Search for the cell housing the specified text and yield its (X, Y) center coordinate. 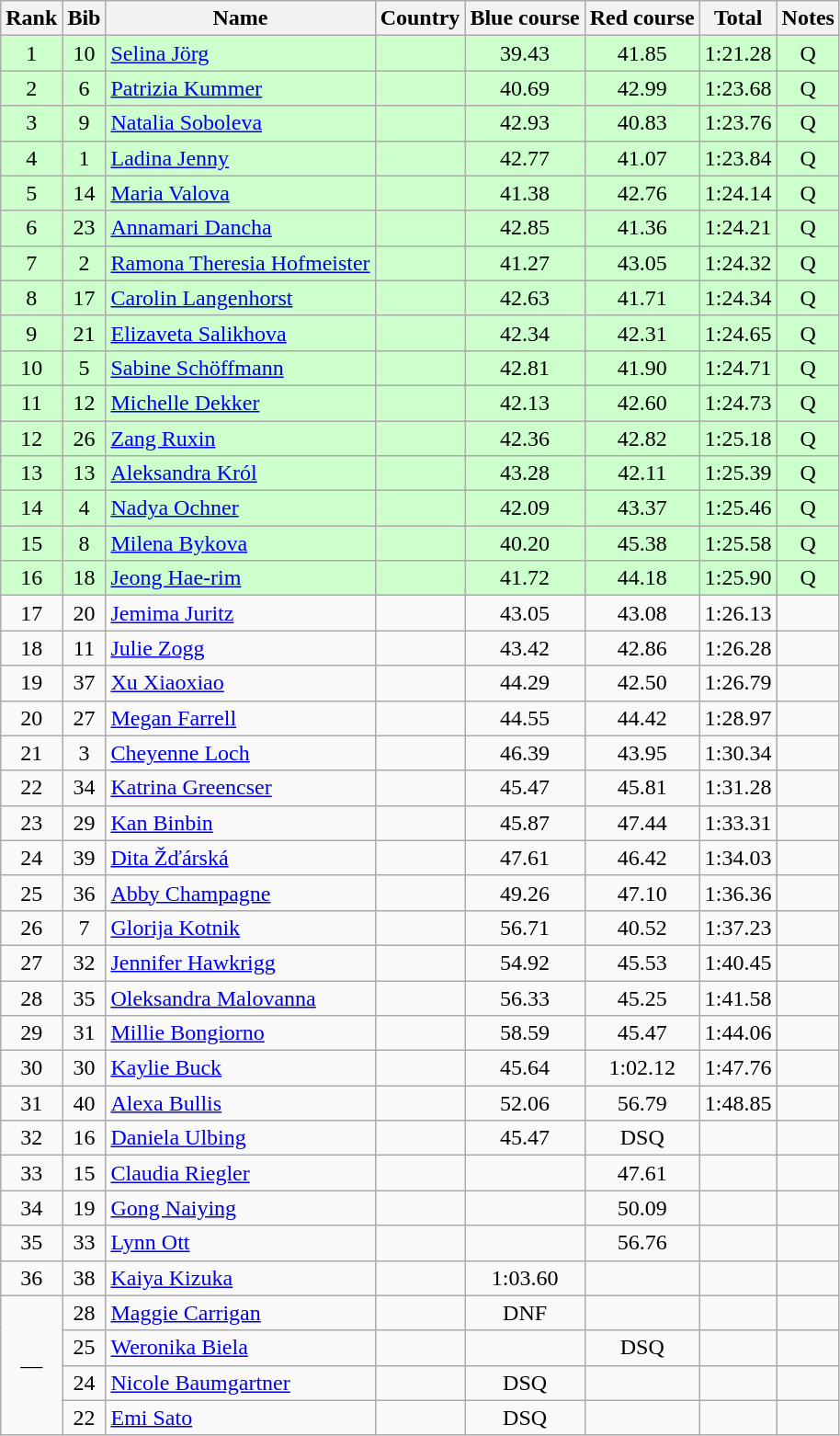
Bib (85, 18)
Jemima Juritz (241, 613)
1:36.36 (738, 893)
DNF (525, 1313)
49.26 (525, 893)
44.42 (641, 718)
42.85 (525, 228)
42.31 (641, 333)
1:37.23 (738, 928)
42.93 (525, 123)
Nicole Baumgartner (241, 1383)
1:21.28 (738, 53)
1:24.71 (738, 368)
Patrizia Kummer (241, 88)
45.53 (641, 963)
Red course (641, 18)
45.64 (525, 1068)
1:25.18 (738, 439)
1:24.65 (738, 333)
Ramona Theresia Hofmeister (241, 263)
1:23.76 (738, 123)
42.36 (525, 439)
1:25.46 (738, 508)
41.38 (525, 193)
Notes (808, 18)
Xu Xiaoxiao (241, 683)
Elizaveta Salikhova (241, 333)
1:25.90 (738, 578)
58.59 (525, 1033)
56.71 (525, 928)
43.28 (525, 473)
Daniela Ulbing (241, 1138)
Kaylie Buck (241, 1068)
1:28.97 (738, 718)
42.86 (641, 648)
1:24.73 (738, 403)
1:33.31 (738, 823)
1:26.79 (738, 683)
1:24.34 (738, 298)
Claudia Riegler (241, 1173)
Oleksandra Malovanna (241, 997)
1:48.85 (738, 1103)
47.10 (641, 893)
1:26.13 (738, 613)
Kan Binbin (241, 823)
42.34 (525, 333)
41.71 (641, 298)
1:25.58 (738, 543)
56.79 (641, 1103)
Natalia Soboleva (241, 123)
42.82 (641, 439)
1:24.14 (738, 193)
41.72 (525, 578)
Jennifer Hawkrigg (241, 963)
Gong Naiying (241, 1208)
Emi Sato (241, 1418)
Country (420, 18)
Megan Farrell (241, 718)
54.92 (525, 963)
45.81 (641, 788)
42.77 (525, 158)
41.27 (525, 263)
38 (85, 1278)
Zang Ruxin (241, 439)
Annamari Dancha (241, 228)
1:30.34 (738, 753)
45.38 (641, 543)
40.52 (641, 928)
Total (738, 18)
42.50 (641, 683)
Glorija Kotnik (241, 928)
Cheyenne Loch (241, 753)
40.69 (525, 88)
Julie Zogg (241, 648)
Milena Bykova (241, 543)
Name (241, 18)
Alexa Bullis (241, 1103)
Jeong Hae-rim (241, 578)
Rank (31, 18)
1:47.76 (738, 1068)
42.76 (641, 193)
1:40.45 (738, 963)
1:24.32 (738, 263)
42.63 (525, 298)
56.33 (525, 997)
Millie Bongiorno (241, 1033)
42.60 (641, 403)
1:23.68 (738, 88)
1:23.84 (738, 158)
40.20 (525, 543)
46.39 (525, 753)
Lynn Ott (241, 1243)
— (31, 1365)
Carolin Langenhorst (241, 298)
43.95 (641, 753)
1:24.21 (738, 228)
1:02.12 (641, 1068)
44.29 (525, 683)
45.87 (525, 823)
44.18 (641, 578)
47.44 (641, 823)
42.13 (525, 403)
45.25 (641, 997)
1:44.06 (738, 1033)
Kaiya Kizuka (241, 1278)
42.09 (525, 508)
Maggie Carrigan (241, 1313)
1:34.03 (738, 858)
1:26.28 (738, 648)
41.36 (641, 228)
40.83 (641, 123)
1:41.58 (738, 997)
Blue course (525, 18)
43.42 (525, 648)
Selina Jörg (241, 53)
Abby Champagne (241, 893)
42.99 (641, 88)
42.81 (525, 368)
Weronika Biela (241, 1348)
41.90 (641, 368)
39 (85, 858)
43.37 (641, 508)
37 (85, 683)
1:31.28 (738, 788)
50.09 (641, 1208)
56.76 (641, 1243)
43.08 (641, 613)
46.42 (641, 858)
Maria Valova (241, 193)
40 (85, 1103)
Nadya Ochner (241, 508)
Dita Žďárská (241, 858)
Katrina Greencser (241, 788)
41.07 (641, 158)
1:25.39 (738, 473)
Aleksandra Król (241, 473)
39.43 (525, 53)
52.06 (525, 1103)
Ladina Jenny (241, 158)
41.85 (641, 53)
44.55 (525, 718)
1:03.60 (525, 1278)
Sabine Schöffmann (241, 368)
42.11 (641, 473)
Michelle Dekker (241, 403)
